Detect which cell encompasses the target text, then output its [x, y] center coordinate. 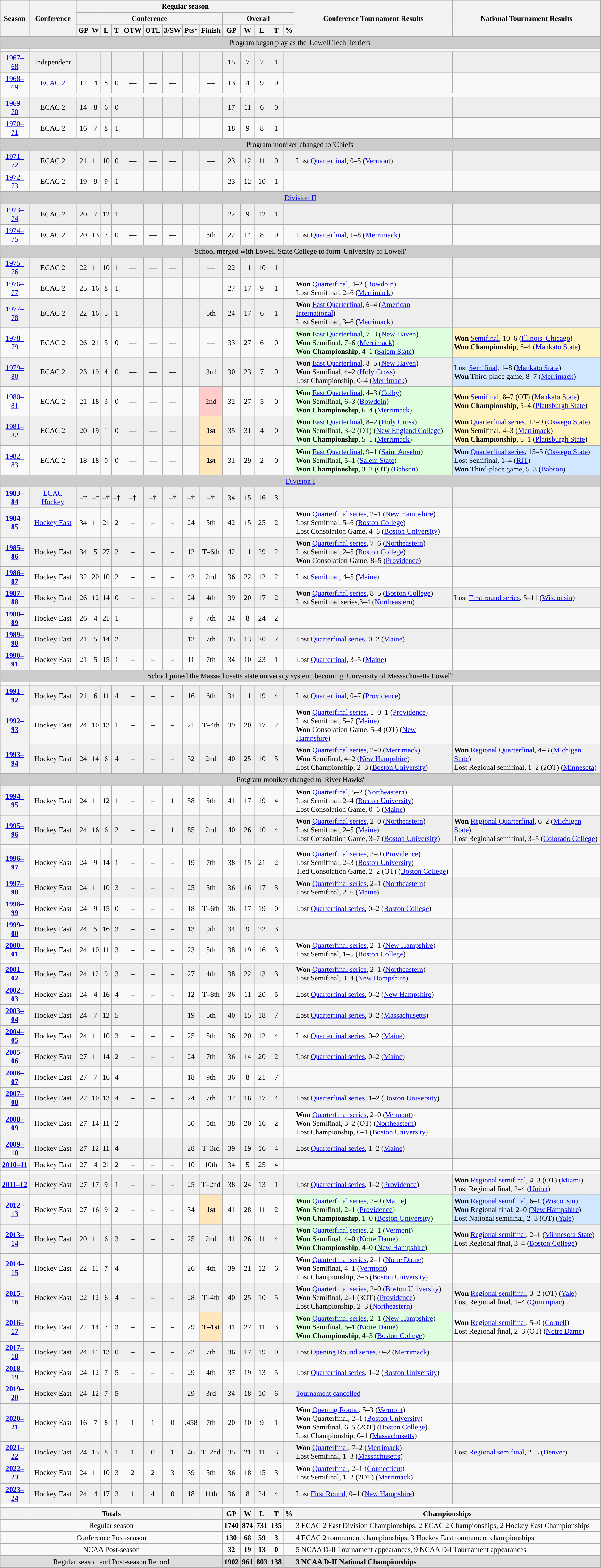
1999–00 [15, 929]
2023–24 [15, 1494]
1988–89 [15, 618]
1990–91 [15, 660]
Won Quarterfinal series, 2–0 (Northeastern)Lost Semifinal, 2–5 (Maine)Lost Consolation Game, 3–7 (Boston University) [373, 830]
Won Regional semifinal, 3–2 (OT) (Yale)Lost Regional final, 1–4 (Quinnipiac) [527, 1298]
2018–19 [15, 1373]
1995–96 [15, 830]
85 [191, 830]
1979–80 [15, 372]
Regular season and Post-season Record [112, 1562]
1992–93 [15, 725]
Won Regional Quarterfinal, 6–2 (Michigan State)Lost Regional semifinal, 3–5 (Colorado College) [527, 830]
Lost Quarterfinal series, 0–2 (Massachusetts) [373, 1015]
T–1st [211, 1327]
Won Quarterfinal series, 2–0 (Vermont)Won Semifinal, 3–2 (OT) (Northeastern)Lost Championship, 0–1 (Boston University) [373, 1123]
33 [231, 343]
1998–99 [15, 908]
T–8th [211, 995]
Won Quarterfinal series, 2–1 (New Hampshire)Lost Semifinal, 5–6 (Boston College)Lost Consolation Game, 4–6 (Boston University) [373, 522]
1986–87 [15, 577]
Tournament cancelled [373, 1393]
Conference Tournament Results [373, 19]
Overall [258, 19]
731 [262, 1525]
Won Quarterfinal series, 2–1 (Northeastern)Lost Semifinal, 3–4 (New Hampshire) [373, 974]
2002–03 [15, 995]
Lost Semifinal, 4–5 (Maine) [373, 577]
1985–86 [15, 552]
68 [248, 1538]
Won Quarterfinal series, 2–0 (Boston University)Won Semifinal, 2–1 (3OT) (Providence)Lost Championship, 2–3 (Northeastern) [373, 1298]
Lost First Round, 0–1 (New Hampshire) [373, 1494]
Won Quarterfinal, 4–2 (Bowdoin)Lost Semifinal, 2–6 (Merrimack) [373, 289]
Won Quarterfinal series, 2–1 (Northeastern)Lost Semifinal, 2–6 (Maine) [373, 888]
Finish [211, 30]
1973–74 [15, 214]
1996–97 [15, 862]
Won Quarterfinal series, 7–6 (Northeastern)Lost Semifinal, 2–5 (Boston College)Won Consolation Game, 8–5 (Providence) [373, 552]
Pts* [191, 30]
2012–13 [15, 1209]
2010–11 [15, 1165]
59 [262, 1538]
Lost Quarterfinal, 3–5 (Maine) [373, 660]
1993–94 [15, 759]
2019–20 [15, 1393]
Lost Semifinal, 1–8 (Mankato State)Won Third-place game, 8–7 (Merrimack) [527, 372]
2003–04 [15, 1015]
2021–22 [15, 1452]
1991–92 [15, 696]
Won East Quarterfinal, 7–3 (New Haven)Won Semifinal, 7–6 (Merrimack)Won Championship, 4–1 (Salem State) [373, 343]
Won East Quarterfinal, 8–2 (Holy Cross)Won Semifinal, 3–2 (OT) (New England College)Won Championship, 5–1 (Merrimack) [373, 431]
Totals [112, 1513]
Won Quarterfinal series, 2–0 (Maine)Won Semifinal, 2–1 (Providence)Won Championship, 1–0 (Boston University) [373, 1209]
Won Regional semifinal, 2–1 (Minnesota State)Lost Regional final, 3–4 (Boston College) [527, 1239]
Won East Quarterfinal, 9–1 (Saint Anselm)Won Semifinal, 5–1 (Salem State)Won Championship, 3–2 (OT) (Babson) [373, 460]
8th [211, 235]
Lost Regional semifinal, 2–3 (Denver) [527, 1452]
Won East Quarterfinal, 4–3 (Colby)Won Semifinal, 6–3 (Bowdoin)Won Championship, 6–4 (Merrimack) [373, 402]
Won Regional semifinal, 5–0 (Cornell)Lost Regional final, 2–3 (OT) (Notre Dame) [527, 1327]
1989–90 [15, 639]
2017–18 [15, 1352]
2011–12 [15, 1185]
1982–83 [15, 460]
138 [276, 1562]
Won Regional semifinal, 6–1 (Wisconsin)Won Regional final, 2–0 (New Hampshire)Lost National semifinal, 2–3 (OT) (Yale) [527, 1209]
961 [248, 1562]
Lost Quarterfinal series, 1–2 (Maine) [373, 1148]
1976–77 [15, 289]
130 [231, 1538]
Won Quarterfinal series, 8–5 (Boston College) Lost Semifinal series,3–4 (Northeastern) [373, 598]
1971–72 [15, 160]
Lost Quarterfinal, 0–7 (Providence) [373, 696]
58 [191, 801]
2013–14 [15, 1239]
1967–68 [15, 62]
1969–70 [15, 107]
1968–69 [15, 83]
1977–78 [15, 313]
1994–95 [15, 801]
Won Quarterfinal series, 2–1 (Vermont)Won Semifinal, 4–0 (Notre Dame)Won Championship, 4–0 (New Hampshire) [373, 1239]
1972–73 [15, 182]
2000–01 [15, 950]
OTW [133, 30]
Won Quarterfinal series, 2–0 (Merrimack)Won Semifinal, 4–2 (New Hampshire)Lost Championship, 2–3 (Boston University) [373, 759]
5 NCAA D-II Tournament appearances, 9 NCAA D-I Tournament appearances [447, 1550]
Won Semifinal, 10–6 (Illinois–Chicago)Won Championship, 6–4 (Mankato State) [527, 343]
1970–71 [15, 128]
2009–10 [15, 1148]
1975–76 [15, 267]
Lost First round series, 5–11 (Wisconsin) [527, 598]
OTL [153, 30]
Won Quarterfinal series, 15–5 (Oswego State)Lost Semifinal, 1–4 (RIT)Won Third-place game, 5–3 (Babson) [527, 460]
Won Quarterfinal series, 2–1 (New Hampshire)Won Semifinal, 5–1 (Notre Dame)Won Championship, 4–3 (Boston College) [373, 1327]
1983–84 [15, 497]
Won East Quarterfinal, 6–4 (American International)Lost Semifinal, 3–6 (Merrimack) [373, 313]
Lost Quarterfinal, 1–8 (Merrimack) [373, 235]
1997–98 [15, 888]
Program began play as the 'Lowell Tech Terriers' [300, 43]
1980–81 [15, 402]
Won Quarterfinal, 5–2 (Northeastern)Lost Semifinal, 2–4 (Boston University)Lost Consolation Game, 0–6 (Maine) [373, 801]
Won Regional semifinal, 4–3 (OT) (Miami)Lost Regional final, 2–4 (Union) [527, 1185]
Independent [53, 62]
46 [191, 1452]
10th [211, 1165]
2015–16 [15, 1298]
Division II [300, 198]
803 [262, 1562]
2006–07 [15, 1078]
2005–06 [15, 1056]
135 [276, 1525]
3/SW [173, 30]
Division I [300, 481]
Won Quarterfinal series, 2–0 (Providence)Lost Semifinal, 2–3 (Boston University)Tied Consolation Game, 2–2 (OT) (Boston College) [373, 862]
1902 [231, 1562]
Won Quarterfinal, 7–2 (Merrimack)Lost Semifinal, 1–3 (Massachusetts) [373, 1452]
1978–79 [15, 343]
NCAA Post-season [112, 1550]
874 [248, 1525]
2020–21 [15, 1423]
Won East Quarterfinal, 8–5 (New Haven)Won Semifinal, 4–2 (Holy Cross)Lost Championship, 0–4 (Merrimack) [373, 372]
3 ECAC 2 East Division Championships, 2 ECAC 2 Championships, 2 Hockey East Championships [447, 1525]
2014–15 [15, 1268]
Program moniker changed to 'River Hawks' [300, 780]
Won Quarterfinal series, 2–1 (New Hampshire)Lost Semifinal, 1–5 (Boston College) [373, 950]
2007–08 [15, 1098]
Won Semifinal, 8–7 (OT) (Mankato State)Won Championship, 5–4 (Plattsburgh State) [527, 402]
School merged with Lowell State College to form 'University of Lowell' [300, 251]
1740 [231, 1525]
T–3rd [211, 1148]
Won Regional Quarterfinal, 4–3 (Michigan State)Lost Regional semifinal, 1–2 (2OT) (Minnesota) [527, 759]
2016–17 [15, 1327]
2022–23 [15, 1473]
Won Quarterfinal series, 12–9 (Oswego State)Won Semifinal, 4–3 (Merrimack)Won Championship, 6–1 (Plattsburgh State) [527, 431]
1981–82 [15, 431]
2004–05 [15, 1036]
Lost Quarterfinal series, 0–2 (Boston College) [373, 908]
Conference Post-season [112, 1538]
11th [211, 1494]
Program moniker changed to 'Chiefs' [300, 144]
Lost Quarterfinal series, 0–2 (New Hampshire) [373, 995]
3 NCAA D-II National Championships [447, 1562]
1987–88 [15, 598]
Lost Quarterfinal, 0–5 (Vermont) [373, 160]
2001–02 [15, 974]
2008–09 [15, 1123]
Lost Quarterfinal series, 1–2 (Providence) [373, 1185]
Won Quarterfinal, 2–1 (Connecticut)Lost Semifinal, 1–2 (2OT) (Merrimack) [373, 1473]
Won Quarterfinal series, 1–0–1 (Providence)Lost Semifinal, 5–7 (Maine)Won Consolation Game, 5–4 (OT) (New Hampshire) [373, 725]
.458 [191, 1423]
National Tournament Results [527, 19]
School joined the Massachusetts state university system, becoming 'University of Massachusetts Lowell' [300, 676]
ECAC Hockey [53, 497]
Won Quarterfinal series, 2–1 (Notre Dame)Won Semifinal, 4–1 (Vermont)Lost Championship, 3–5 (Boston University) [373, 1268]
Lost Opening Round series, 0–2 (Merrimack) [373, 1352]
1984–85 [15, 522]
Championships [447, 1513]
Season [15, 19]
1974–75 [15, 235]
4 ECAC 2 tournament championships, 3 Hockey East tournament championships [447, 1538]
